Output the [X, Y] coordinate of the center of the cell containing the given text.  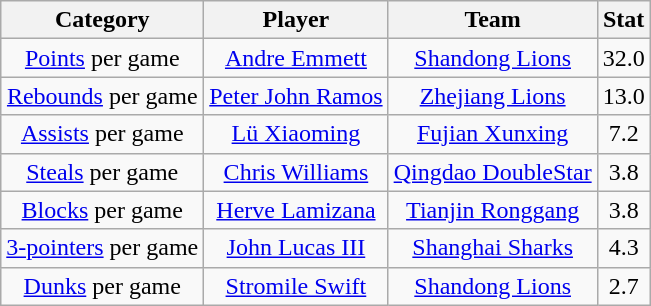
Lü Xiaoming [296, 134]
Blocks per game [102, 210]
Steals per game [102, 172]
Zhejiang Lions [492, 96]
Team [492, 20]
Fujian Xunxing [492, 134]
Rebounds per game [102, 96]
Herve Lamizana [296, 210]
4.3 [624, 248]
13.0 [624, 96]
Shanghai Sharks [492, 248]
Stromile Swift [296, 286]
3-pointers per game [102, 248]
Qingdao DoubleStar [492, 172]
Points per game [102, 58]
7.2 [624, 134]
Tianjin Ronggang [492, 210]
Chris Williams [296, 172]
Assists per game [102, 134]
2.7 [624, 286]
Category [102, 20]
John Lucas III [296, 248]
Peter John Ramos [296, 96]
Dunks per game [102, 286]
Player [296, 20]
32.0 [624, 58]
Stat [624, 20]
Andre Emmett [296, 58]
